Return [x, y] of the center of cell containing provided text 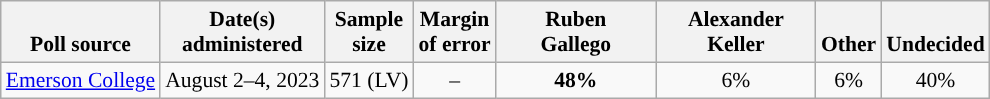
Emerson College [80, 80]
Samplesize [368, 32]
Poll source [80, 32]
– [454, 80]
RubenGallego [576, 32]
August 2–4, 2023 [242, 80]
Undecided [935, 32]
Marginof error [454, 32]
48% [576, 80]
40% [935, 80]
571 (LV) [368, 80]
Other [848, 32]
AlexanderKeller [736, 32]
Date(s)administered [242, 32]
